For the text-containing cell, return its midpoint in (x, y) coordinate format. 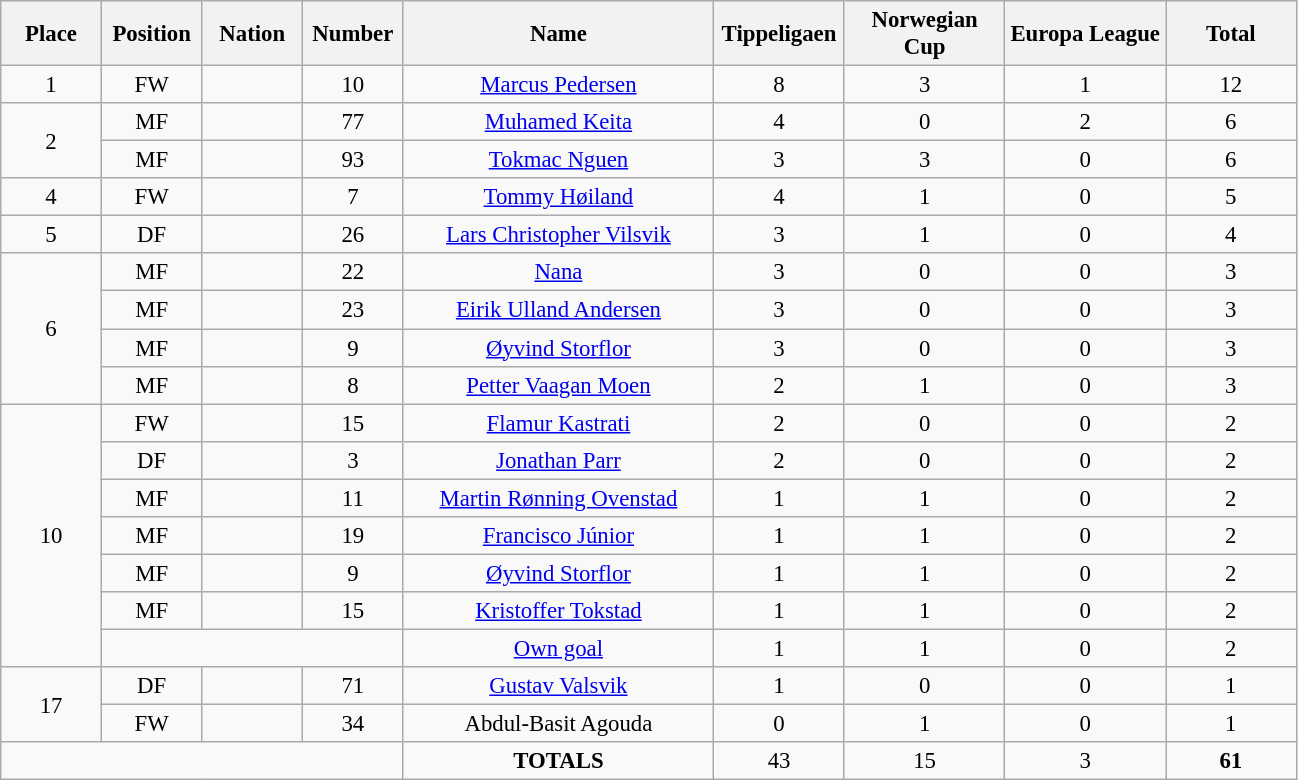
TOTALS (558, 761)
17 (52, 704)
Tokmac Nguen (558, 160)
61 (1232, 761)
Place (52, 34)
Abdul-Basit Agouda (558, 724)
Tommy Høiland (558, 197)
Eirik Ulland Andersen (558, 310)
34 (354, 724)
26 (354, 235)
Europa League (1086, 34)
Name (558, 34)
Nana (558, 273)
Petter Vaagan Moen (558, 385)
71 (354, 686)
Flamur Kastrati (558, 423)
Lars Christopher Vilsvik (558, 235)
23 (354, 310)
93 (354, 160)
19 (354, 536)
Gustav Valsvik (558, 686)
Position (152, 34)
43 (780, 761)
7 (354, 197)
Jonathan Parr (558, 460)
Nation (252, 34)
Total (1232, 34)
Tippeligaen (780, 34)
Francisco Júnior (558, 536)
Marcus Pedersen (558, 85)
Muhamed Keita (558, 122)
Martin Rønning Ovenstad (558, 498)
Norwegian Cup (924, 34)
77 (354, 122)
22 (354, 273)
11 (354, 498)
Kristoffer Tokstad (558, 611)
Own goal (558, 648)
12 (1232, 85)
Number (354, 34)
